Search for the cell housing the specified text and yield its (X, Y) center coordinate. 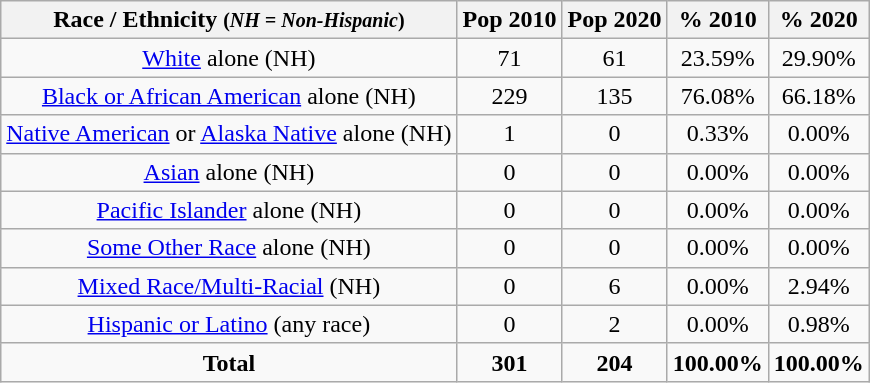
Pacific Islander alone (NH) (229, 210)
2.94% (818, 286)
White alone (NH) (229, 58)
23.59% (718, 58)
6 (614, 286)
0.98% (818, 324)
229 (510, 96)
Native American or Alaska Native alone (NH) (229, 134)
% 2010 (718, 20)
Pop 2020 (614, 20)
Total (229, 362)
Hispanic or Latino (any race) (229, 324)
2 (614, 324)
301 (510, 362)
Pop 2010 (510, 20)
29.90% (818, 58)
204 (614, 362)
% 2020 (818, 20)
Race / Ethnicity (NH = Non-Hispanic) (229, 20)
0.33% (718, 134)
61 (614, 58)
135 (614, 96)
Mixed Race/Multi-Racial (NH) (229, 286)
66.18% (818, 96)
71 (510, 58)
76.08% (718, 96)
1 (510, 134)
Some Other Race alone (NH) (229, 248)
Asian alone (NH) (229, 172)
Black or African American alone (NH) (229, 96)
